Output the (X, Y) coordinate of the center of the cell containing the given text.  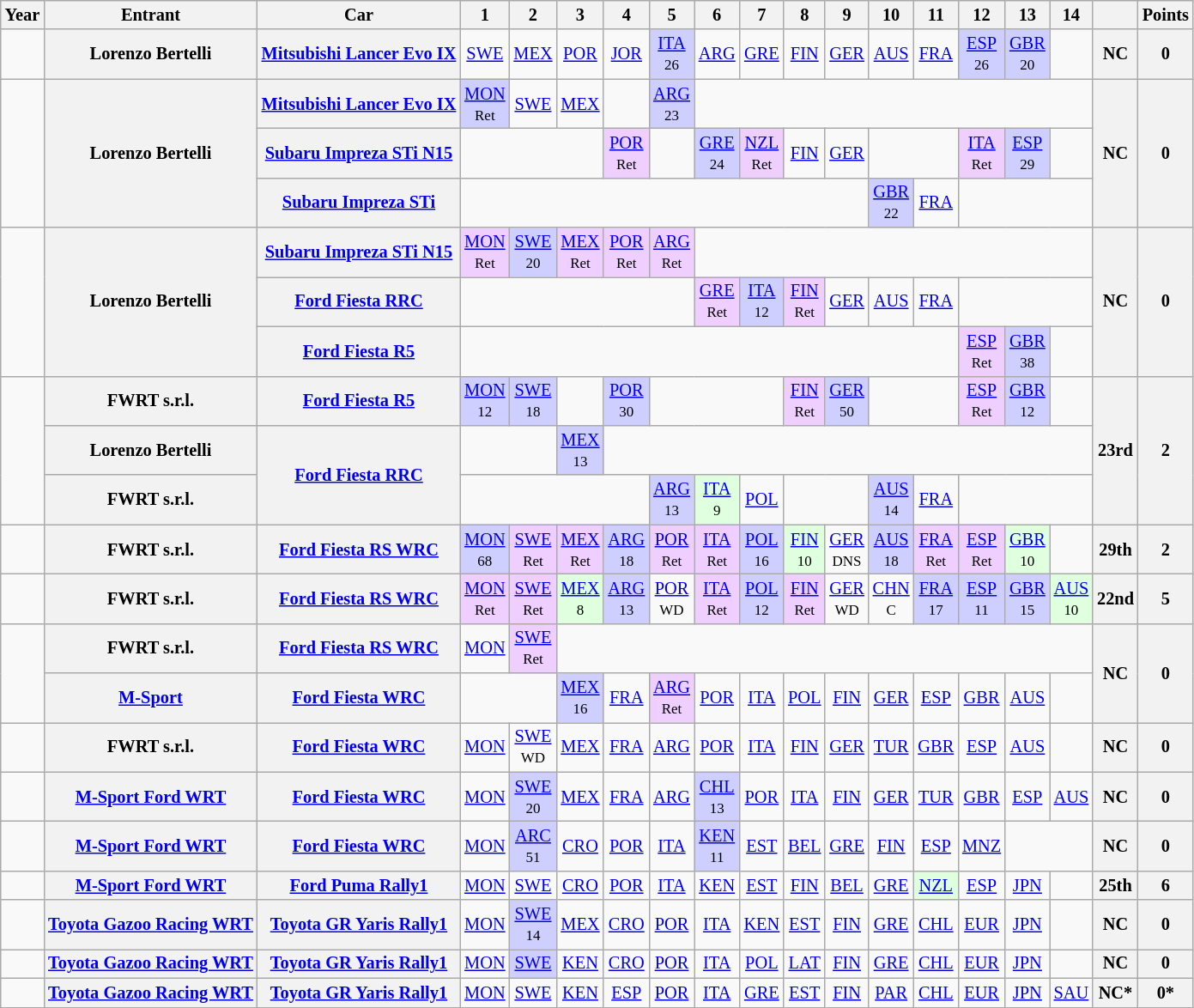
MEX13 (580, 450)
7 (762, 15)
9 (846, 15)
MEX8 (580, 598)
22nd (1116, 598)
ITA12 (762, 301)
PORWD (671, 598)
FRA17 (936, 598)
GRERet (718, 301)
FRARet (936, 550)
14 (1071, 15)
LAT (804, 963)
AUS14 (891, 500)
3 (580, 15)
M-Sport (151, 698)
MEX16 (580, 698)
CHL13 (718, 797)
AUS10 (1071, 598)
AUS18 (891, 550)
POL12 (762, 598)
GERDNS (846, 550)
NZL (936, 885)
ITA9 (718, 500)
KEN11 (718, 846)
10 (891, 15)
NC* (1116, 993)
GBR10 (1027, 550)
GBR12 (1027, 401)
Car (359, 15)
ESP11 (982, 598)
25th (1116, 885)
GBR22 (891, 203)
CHNC (891, 598)
ARG18 (627, 550)
Ford Puma Rally1 (359, 885)
MON68 (484, 550)
ARG23 (671, 104)
11 (936, 15)
4 (627, 15)
GER50 (846, 401)
MNZ (982, 846)
GRE24 (718, 153)
GERWD (846, 598)
29th (1116, 550)
FIN10 (804, 550)
SAU (1071, 993)
SWEWD (532, 747)
PAR (891, 993)
NZLRet (762, 153)
ITA26 (671, 54)
12 (982, 15)
Points (1166, 15)
GBR15 (1027, 598)
POL16 (762, 550)
0* (1166, 993)
Subaru Impreza STi (359, 203)
ESP29 (1027, 153)
Entrant (151, 15)
JOR (627, 54)
1 (484, 15)
ESP26 (982, 54)
8 (804, 15)
Year (22, 15)
POR30 (627, 401)
MON12 (484, 401)
23rd (1116, 450)
GBR38 (1027, 351)
ARC51 (532, 846)
GBR20 (1027, 54)
13 (1027, 15)
SWE18 (532, 401)
SWE14 (532, 925)
